Detect which cell encompasses the target text, then output its (x, y) center coordinate. 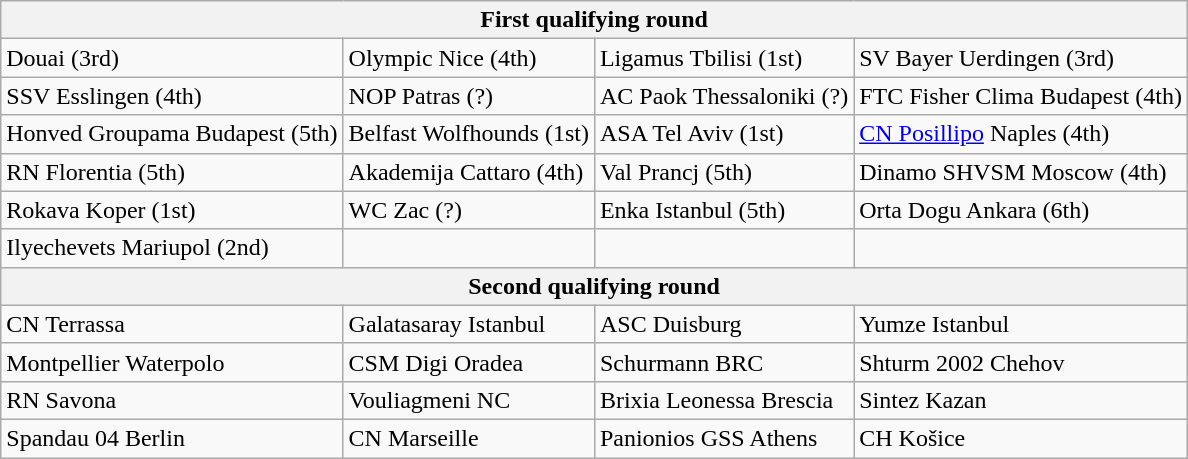
CSM Digi Oradea (468, 362)
NOP Patras (?) (468, 96)
Sintez Kazan (1021, 400)
Honved Groupama Budapest (5th) (172, 134)
Akademija Cattaro (4th) (468, 172)
Rokava Koper (1st) (172, 210)
Vouliagmeni NC (468, 400)
Ilyechevets Mariupol (2nd) (172, 248)
ASC Duisburg (724, 324)
RN Florentia (5th) (172, 172)
CN Marseille (468, 438)
ASA Tel Aviv (1st) (724, 134)
AC Paok Thessaloniki (?) (724, 96)
SSV Esslingen (4th) (172, 96)
Shturm 2002 Chehov (1021, 362)
Douai (3rd) (172, 58)
Dinamo SHVSM Moscow (4th) (1021, 172)
Galatasaray Istanbul (468, 324)
WC Zac (?) (468, 210)
RN Savona (172, 400)
Spandau 04 Berlin (172, 438)
Ligamus Tbilisi (1st) (724, 58)
CH Košice (1021, 438)
Orta Dogu Ankara (6th) (1021, 210)
Second qualifying round (594, 286)
First qualifying round (594, 20)
Belfast Wolfhounds (1st) (468, 134)
Yumze Istanbul (1021, 324)
CN Posillipo Naples (4th) (1021, 134)
SV Bayer Uerdingen (3rd) (1021, 58)
Olympic Nice (4th) (468, 58)
Montpellier Waterpolo (172, 362)
Val Prancj (5th) (724, 172)
CN Terrassa (172, 324)
Schurmann BRC (724, 362)
Brixia Leonessa Brescia (724, 400)
Panionios GSS Athens (724, 438)
Enka Istanbul (5th) (724, 210)
FTC Fisher Clima Budapest (4th) (1021, 96)
